Provide the (X, Y) coordinate of the cell's center where the given text is located.  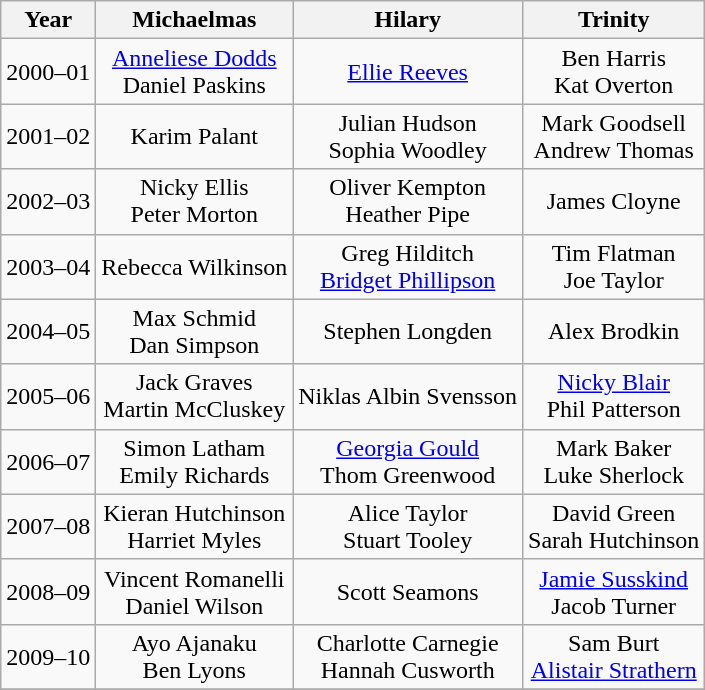
Kieran Hutchinson Harriet Myles (194, 526)
Nicky Ellis Peter Morton (194, 202)
2005–06 (48, 396)
Niklas Albin Svensson (408, 396)
Charlotte Carnegie Hannah Cusworth (408, 656)
2003–04 (48, 266)
2007–08 (48, 526)
Georgia Gould Thom Greenwood (408, 462)
Mark Goodsell Andrew Thomas (614, 136)
2002–03 (48, 202)
Jack Graves Martin McCluskey (194, 396)
Alex Brodkin (614, 332)
Ayo Ajanaku Ben Lyons (194, 656)
Nicky Blair Phil Patterson (614, 396)
Rebecca Wilkinson (194, 266)
Max Schmid Dan Simpson (194, 332)
Anneliese Dodds Daniel Paskins (194, 72)
Oliver Kempton Heather Pipe (408, 202)
Tim Flatman Joe Taylor (614, 266)
2001–02 (48, 136)
Simon Latham Emily Richards (194, 462)
Scott Seamons (408, 592)
2008–09 (48, 592)
2006–07 (48, 462)
Vincent Romanelli Daniel Wilson (194, 592)
Mark Baker Luke Sherlock (614, 462)
Julian Hudson Sophia Woodley (408, 136)
2000–01 (48, 72)
James Cloyne (614, 202)
Ellie Reeves (408, 72)
2009–10 (48, 656)
David Green Sarah Hutchinson (614, 526)
Greg Hilditch Bridget Phillipson (408, 266)
Ben Harris Kat Overton (614, 72)
Alice Taylor Stuart Tooley (408, 526)
Trinity (614, 20)
Hilary (408, 20)
2004–05 (48, 332)
Jamie Susskind Jacob Turner (614, 592)
Year (48, 20)
Michaelmas (194, 20)
Stephen Longden (408, 332)
Sam Burt Alistair Strathern (614, 656)
Karim Palant (194, 136)
